Find where the given text appears and provide that cell's center as (X, Y) coordinate. 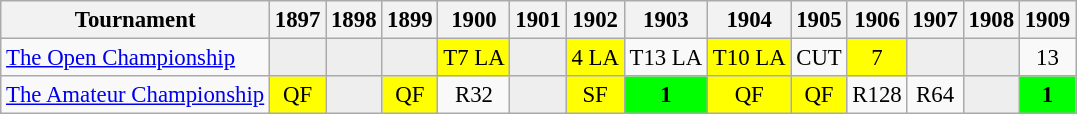
1901 (538, 20)
SF (595, 95)
The Amateur Championship (136, 95)
T10 LA (750, 58)
1908 (991, 20)
1903 (666, 20)
1907 (935, 20)
Tournament (136, 20)
4 LA (595, 58)
1906 (877, 20)
13 (1047, 58)
R128 (877, 95)
1909 (1047, 20)
R64 (935, 95)
The Open Championship (136, 58)
T13 LA (666, 58)
1905 (819, 20)
1899 (410, 20)
1900 (474, 20)
1904 (750, 20)
7 (877, 58)
1898 (354, 20)
T7 LA (474, 58)
CUT (819, 58)
1897 (298, 20)
1902 (595, 20)
R32 (474, 95)
